Provide the [X, Y] coordinate of the cell's center where the given text is located.  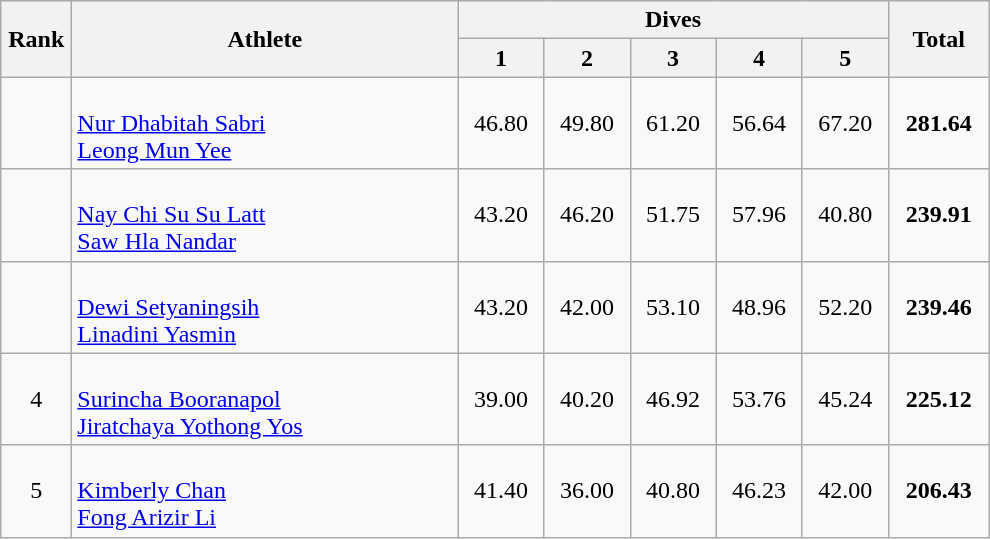
67.20 [845, 123]
Athlete [265, 39]
45.24 [845, 399]
41.40 [501, 491]
3 [673, 58]
2 [587, 58]
Surincha BooranapolJiratchaya Yothong Yos [265, 399]
239.91 [938, 215]
46.23 [759, 491]
56.64 [759, 123]
49.80 [587, 123]
53.10 [673, 307]
46.20 [587, 215]
1 [501, 58]
Nur Dhabitah SabriLeong Mun Yee [265, 123]
48.96 [759, 307]
53.76 [759, 399]
Dives [673, 20]
52.20 [845, 307]
51.75 [673, 215]
61.20 [673, 123]
281.64 [938, 123]
36.00 [587, 491]
39.00 [501, 399]
Total [938, 39]
225.12 [938, 399]
46.92 [673, 399]
Kimberly ChanFong Arizir Li [265, 491]
40.20 [587, 399]
Dewi SetyaningsihLinadini Yasmin [265, 307]
Nay Chi Su Su LattSaw Hla Nandar [265, 215]
46.80 [501, 123]
239.46 [938, 307]
Rank [36, 39]
57.96 [759, 215]
206.43 [938, 491]
